Return (X, Y) of the center of cell containing provided text 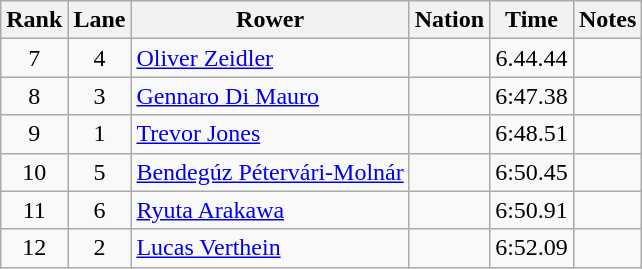
7 (34, 58)
Ryuta Arakawa (270, 210)
1 (100, 134)
6:50.91 (532, 210)
Time (532, 20)
Oliver Zeidler (270, 58)
Rank (34, 20)
5 (100, 172)
Lane (100, 20)
6:50.45 (532, 172)
11 (34, 210)
12 (34, 248)
Lucas Verthein (270, 248)
4 (100, 58)
9 (34, 134)
3 (100, 96)
Bendegúz Pétervári-Molnár (270, 172)
Rower (270, 20)
2 (100, 248)
8 (34, 96)
Trevor Jones (270, 134)
6.44.44 (532, 58)
6:48.51 (532, 134)
Nation (449, 20)
Notes (607, 20)
6:47.38 (532, 96)
6:52.09 (532, 248)
Gennaro Di Mauro (270, 96)
10 (34, 172)
6 (100, 210)
